Search for the cell housing the specified text and yield its (X, Y) center coordinate. 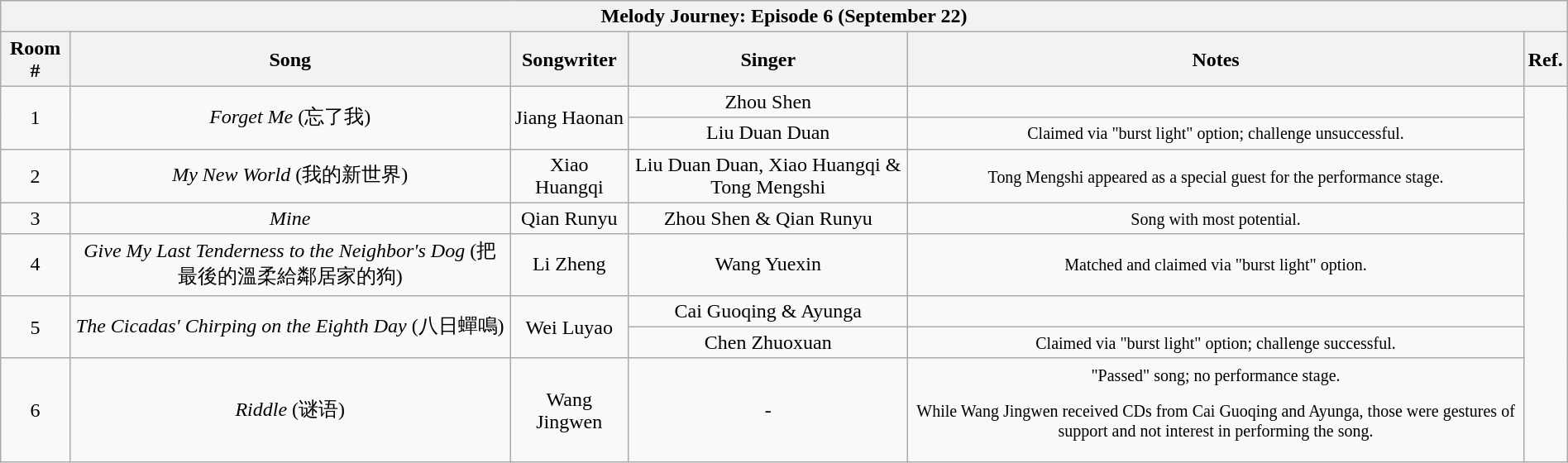
6 (36, 410)
Qian Runyu (569, 218)
Mine (289, 218)
Forget Me (忘了我) (289, 117)
Melody Journey: Episode 6 (September 22) (784, 17)
Chen Zhuoxuan (767, 342)
Zhou Shen & Qian Runyu (767, 218)
Song with most potential. (1216, 218)
Zhou Shen (767, 102)
Li Zheng (569, 265)
Claimed via "burst light" option; challenge successful. (1216, 342)
The Cicadas' Chirping on the Eighth Day (八日蟬鳴) (289, 327)
Song (289, 60)
Cai Guoqing & Ayunga (767, 311)
Xiao Huangqi (569, 175)
3 (36, 218)
2 (36, 175)
Wang Jingwen (569, 410)
Singer (767, 60)
Tong Mengshi appeared as a special guest for the performance stage. (1216, 175)
Songwriter (569, 60)
Ref. (1545, 60)
Wei Luyao (569, 327)
- (767, 410)
Riddle (谜语) (289, 410)
Liu Duan Duan (767, 133)
Room # (36, 60)
Notes (1216, 60)
Claimed via "burst light" option; challenge unsuccessful. (1216, 133)
1 (36, 117)
Jiang Haonan (569, 117)
Matched and claimed via "burst light" option. (1216, 265)
4 (36, 265)
5 (36, 327)
Give My Last Tenderness to the Neighbor's Dog (把最後的溫柔給鄰居家的狗) (289, 265)
Wang Yuexin (767, 265)
My New World (我的新世界) (289, 175)
Liu Duan Duan, Xiao Huangqi & Tong Mengshi (767, 175)
